Find where the given text appears and provide that cell's center as [x, y] coordinate. 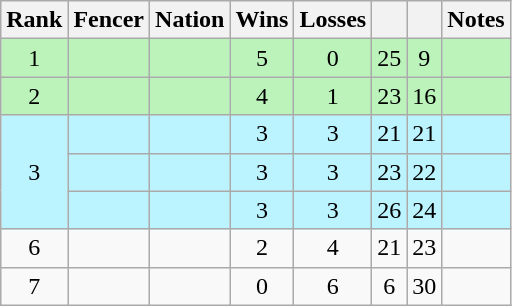
Notes [476, 20]
24 [424, 210]
22 [424, 172]
30 [424, 286]
26 [390, 210]
Losses [333, 20]
5 [262, 58]
Wins [262, 20]
Nation [190, 20]
7 [34, 286]
9 [424, 58]
16 [424, 96]
Fencer [109, 20]
25 [390, 58]
Rank [34, 20]
